For the text-containing cell, return its midpoint in [X, Y] coordinate format. 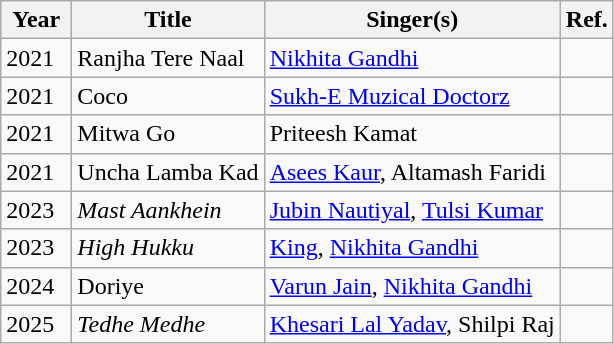
Priteesh Kamat [412, 134]
Coco [168, 96]
Khesari Lal Yadav, Shilpi Raj [412, 324]
Tedhe Medhe [168, 324]
Mast Aankhein [168, 210]
King, Nikhita Gandhi [412, 248]
Singer(s) [412, 20]
High Hukku [168, 248]
Title [168, 20]
Year [36, 20]
Jubin Nautiyal, Tulsi Kumar [412, 210]
Mitwa Go [168, 134]
Uncha Lamba Kad [168, 172]
2025 [36, 324]
Asees Kaur, Altamash Faridi [412, 172]
Ref. [586, 20]
Sukh-E Muzical Doctorz [412, 96]
2024 [36, 286]
Doriye [168, 286]
Ranjha Tere Naal [168, 58]
Varun Jain, Nikhita Gandhi [412, 286]
Nikhita Gandhi [412, 58]
